Determine the (X, Y) coordinate at the center of the cell enclosing the given text.  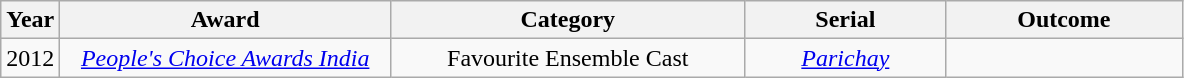
Award (226, 20)
2012 (30, 58)
People's Choice Awards India (226, 58)
Serial (846, 20)
Category (568, 20)
Favourite Ensemble Cast (568, 58)
Outcome (1064, 20)
Parichay (846, 58)
Year (30, 20)
